Find where the given text appears and provide that cell's center as [x, y] coordinate. 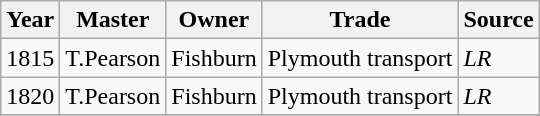
1820 [30, 96]
Source [498, 20]
Master [113, 20]
Year [30, 20]
1815 [30, 58]
Owner [214, 20]
Trade [360, 20]
